Find where the given text appears and provide that cell's center as (x, y) coordinate. 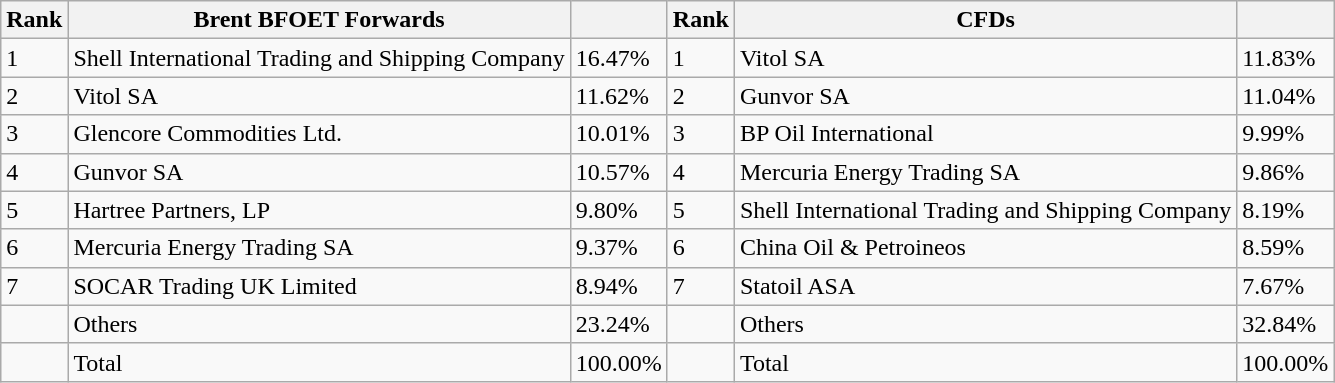
9.86% (1286, 172)
China Oil & Petroineos (985, 248)
9.37% (618, 248)
11.62% (618, 96)
BP Oil International (985, 134)
9.99% (1286, 134)
11.83% (1286, 58)
CFDs (985, 20)
Hartree Partners, LP (319, 210)
10.57% (618, 172)
11.04% (1286, 96)
8.19% (1286, 210)
Brent BFOET Forwards (319, 20)
SOCAR Trading UK Limited (319, 286)
8.94% (618, 286)
Statoil ASA (985, 286)
23.24% (618, 324)
9.80% (618, 210)
32.84% (1286, 324)
Glencore Commodities Ltd. (319, 134)
8.59% (1286, 248)
10.01% (618, 134)
7.67% (1286, 286)
16.47% (618, 58)
